Capture the cell that displays the provided text and extract its [X, Y] central coordinate. 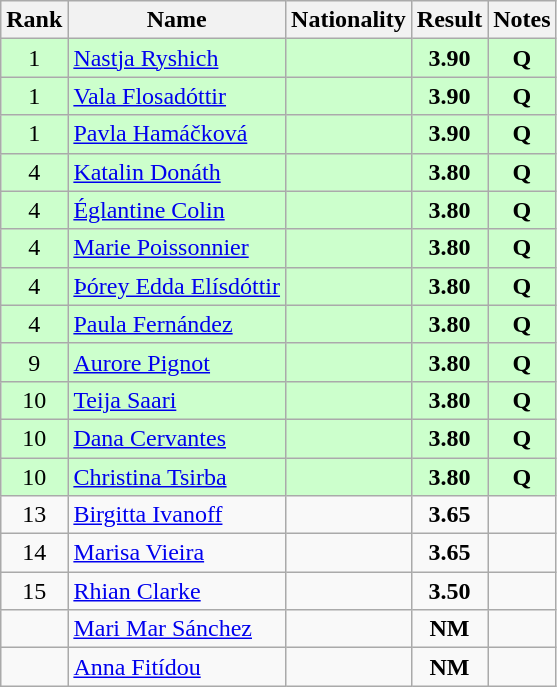
Notes [522, 20]
Birgitta Ivanoff [177, 515]
Nastja Ryshich [177, 58]
Paula Fernández [177, 324]
Christina Tsirba [177, 477]
Églantine Colin [177, 210]
14 [34, 553]
Name [177, 20]
Marie Poissonnier [177, 248]
9 [34, 362]
Þórey Edda Elísdóttir [177, 286]
15 [34, 591]
Marisa Vieira [177, 553]
Pavla Hamáčková [177, 134]
Rank [34, 20]
Nationality [349, 20]
Katalin Donáth [177, 172]
Teija Saari [177, 400]
Dana Cervantes [177, 438]
3.50 [449, 591]
Rhian Clarke [177, 591]
Result [449, 20]
Aurore Pignot [177, 362]
Mari Mar Sánchez [177, 629]
13 [34, 515]
Anna Fitídou [177, 667]
Vala Flosadóttir [177, 96]
